Search for the cell housing the specified text and yield its (X, Y) center coordinate. 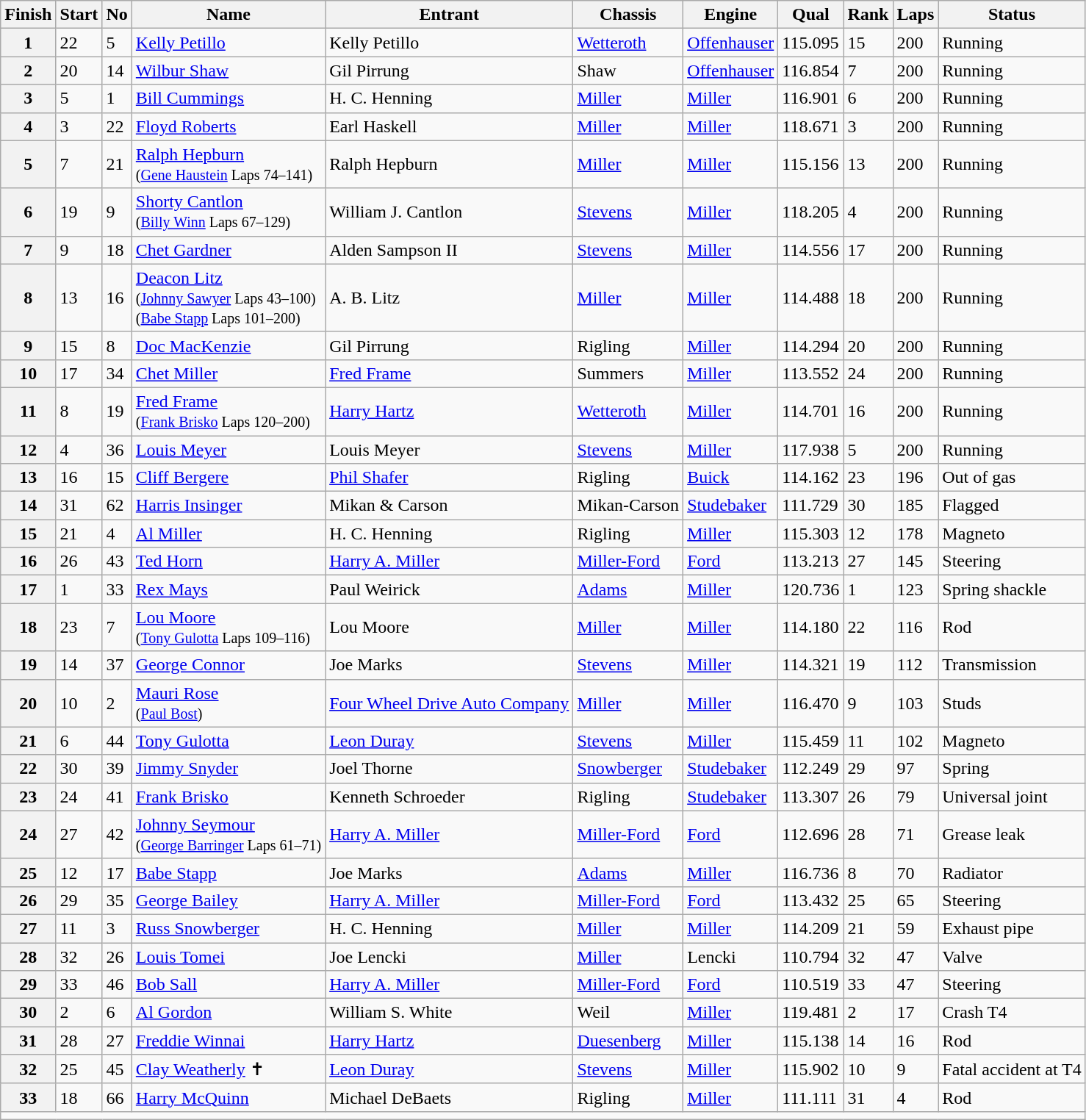
145 (916, 561)
Weil (628, 1013)
103 (916, 703)
118.671 (811, 126)
Michael DeBaets (450, 1097)
Joel Thorne (450, 769)
Freddie Winnai (228, 1041)
114.556 (811, 250)
46 (117, 985)
Chassis (628, 15)
Ralph Hepburn(Gene Haustein Laps 74–141) (228, 165)
39 (117, 769)
113.432 (811, 900)
185 (916, 506)
116.736 (811, 872)
114.488 (811, 298)
35 (117, 900)
Spring (1013, 769)
Ralph Hepburn (450, 165)
Babe Stapp (228, 872)
Chet Miller (228, 373)
114.701 (811, 412)
Frank Brisko (228, 797)
112 (916, 665)
Mikan-Carson (628, 506)
119.481 (811, 1013)
113.307 (811, 797)
Mauri Rose(Paul Bost) (228, 703)
65 (916, 900)
43 (117, 561)
66 (117, 1097)
115.459 (811, 741)
116.470 (811, 703)
Shaw (628, 71)
George Bailey (228, 900)
Rank (869, 15)
Bill Cummings (228, 98)
Tony Gulotta (228, 741)
110.794 (811, 956)
70 (916, 872)
Universal joint (1013, 797)
Floyd Roberts (228, 126)
Al Gordon (228, 1013)
110.519 (811, 985)
Fred Frame (Frank Brisko Laps 120–200) (228, 412)
111.111 (811, 1097)
118.205 (811, 212)
117.938 (811, 449)
A. B. Litz (450, 298)
Lou Moore(Tony Gulotta Laps 109–116) (228, 628)
Summers (628, 373)
Joe Lencki (450, 956)
William J. Cantlon (450, 212)
114.180 (811, 628)
114.321 (811, 665)
Earl Haskell (450, 126)
116 (916, 628)
Cliff Bergere (228, 478)
Entrant (450, 15)
196 (916, 478)
Exhaust pipe (1013, 928)
Valve (1013, 956)
97 (916, 769)
113.213 (811, 561)
George Connor (228, 665)
Paul Weirick (450, 589)
44 (117, 741)
Flagged (1013, 506)
Shorty Cantlon(Billy Winn Laps 67–129) (228, 212)
Harris Insinger (228, 506)
Phil Shafer (450, 478)
Snowberger (628, 769)
112.696 (811, 835)
No (117, 15)
Finish (28, 15)
37 (117, 665)
Bob Sall (228, 985)
Buick (730, 478)
114.294 (811, 345)
Alden Sampson II (450, 250)
178 (916, 534)
Lou Moore (450, 628)
Status (1013, 15)
Russ Snowberger (228, 928)
123 (916, 589)
Spring shackle (1013, 589)
Engine (730, 15)
William S. White (450, 1013)
Studs (1013, 703)
Four Wheel Drive Auto Company (450, 703)
Johnny Seymour(George Barringer Laps 61–71) (228, 835)
Radiator (1013, 872)
116.901 (811, 98)
Laps (916, 15)
Out of gas (1013, 478)
115.156 (811, 165)
Transmission (1013, 665)
115.902 (811, 1069)
79 (916, 797)
Chet Gardner (228, 250)
116.854 (811, 71)
Louis Tomei (228, 956)
Ted Horn (228, 561)
114.162 (811, 478)
Name (228, 15)
Rex Mays (228, 589)
34 (117, 373)
Qual (811, 15)
Doc MacKenzie (228, 345)
Crash T4 (1013, 1013)
Jimmy Snyder (228, 769)
42 (117, 835)
Grease leak (1013, 835)
Fred Frame (450, 373)
Wilbur Shaw (228, 71)
36 (117, 449)
120.736 (811, 589)
Start (79, 15)
Harry McQuinn (228, 1097)
59 (916, 928)
Clay Weatherly ✝ (228, 1069)
115.095 (811, 43)
115.138 (811, 1041)
112.249 (811, 769)
Lencki (730, 956)
62 (117, 506)
41 (117, 797)
113.552 (811, 373)
102 (916, 741)
Deacon Litz(Johnny Sawyer Laps 43–100)(Babe Stapp Laps 101–200) (228, 298)
111.729 (811, 506)
71 (916, 835)
Fatal accident at T4 (1013, 1069)
Duesenberg (628, 1041)
115.303 (811, 534)
Al Miller (228, 534)
Mikan & Carson (450, 506)
114.209 (811, 928)
Kenneth Schroeder (450, 797)
45 (117, 1069)
